Return [x, y] of the center of cell containing provided text 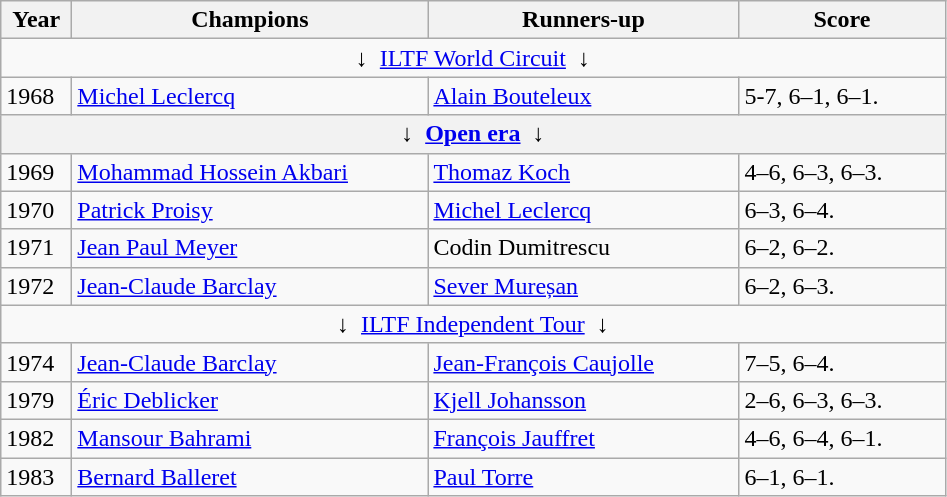
2–6, 6–3, 6–3. [842, 400]
6–2, 6–2. [842, 248]
5-7, 6–1, 6–1. [842, 96]
Jean-François Caujolle [584, 362]
↓ ILTF Independent Tour ↓ [473, 324]
1970 [36, 210]
Year [36, 20]
Codin Dumitrescu [584, 248]
Mohammad Hossein Akbari [250, 172]
4–6, 6–3, 6–3. [842, 172]
Éric Deblicker [250, 400]
Thomaz Koch [584, 172]
1968 [36, 96]
6–1, 6–1. [842, 477]
Kjell Johansson [584, 400]
1972 [36, 286]
François Jauffret [584, 438]
Runners-up [584, 20]
Score [842, 20]
7–5, 6–4. [842, 362]
6–2, 6–3. [842, 286]
Alain Bouteleux [584, 96]
Mansour Bahrami [250, 438]
1974 [36, 362]
Patrick Proisy [250, 210]
1982 [36, 438]
↓ Open era ↓ [473, 134]
6–3, 6–4. [842, 210]
1983 [36, 477]
Champions [250, 20]
4–6, 6–4, 6–1. [842, 438]
Paul Torre [584, 477]
1969 [36, 172]
Jean Paul Meyer [250, 248]
Bernard Balleret [250, 477]
1971 [36, 248]
Sever Mureșan [584, 286]
↓ ILTF World Circuit ↓ [473, 58]
1979 [36, 400]
